Output the (x, y) coordinate of the center of the cell containing the given text.  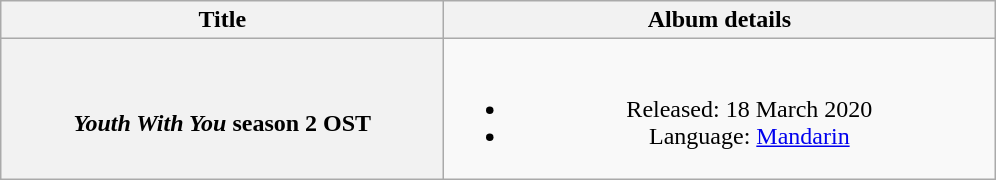
Youth With You season 2 OST (222, 109)
Title (222, 20)
Album details (720, 20)
Released: 18 March 2020Language: Mandarin (720, 109)
